Extract the (X, Y) coordinate from the center of the cell holding the provided text.  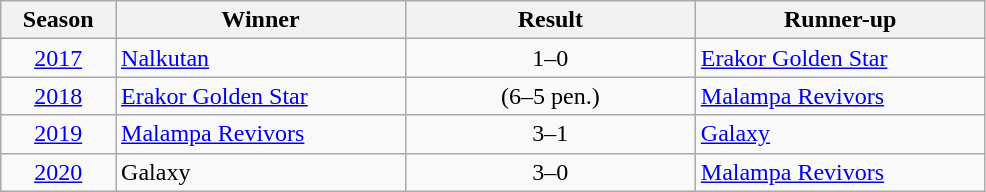
1–0 (550, 58)
Runner-up (840, 20)
3–1 (550, 134)
Result (550, 20)
3–0 (550, 172)
2020 (58, 172)
2017 (58, 58)
(6–5 pen.) (550, 96)
Nalkutan (261, 58)
2018 (58, 96)
Season (58, 20)
Winner (261, 20)
2019 (58, 134)
